Return [x, y] of the center of cell containing provided text 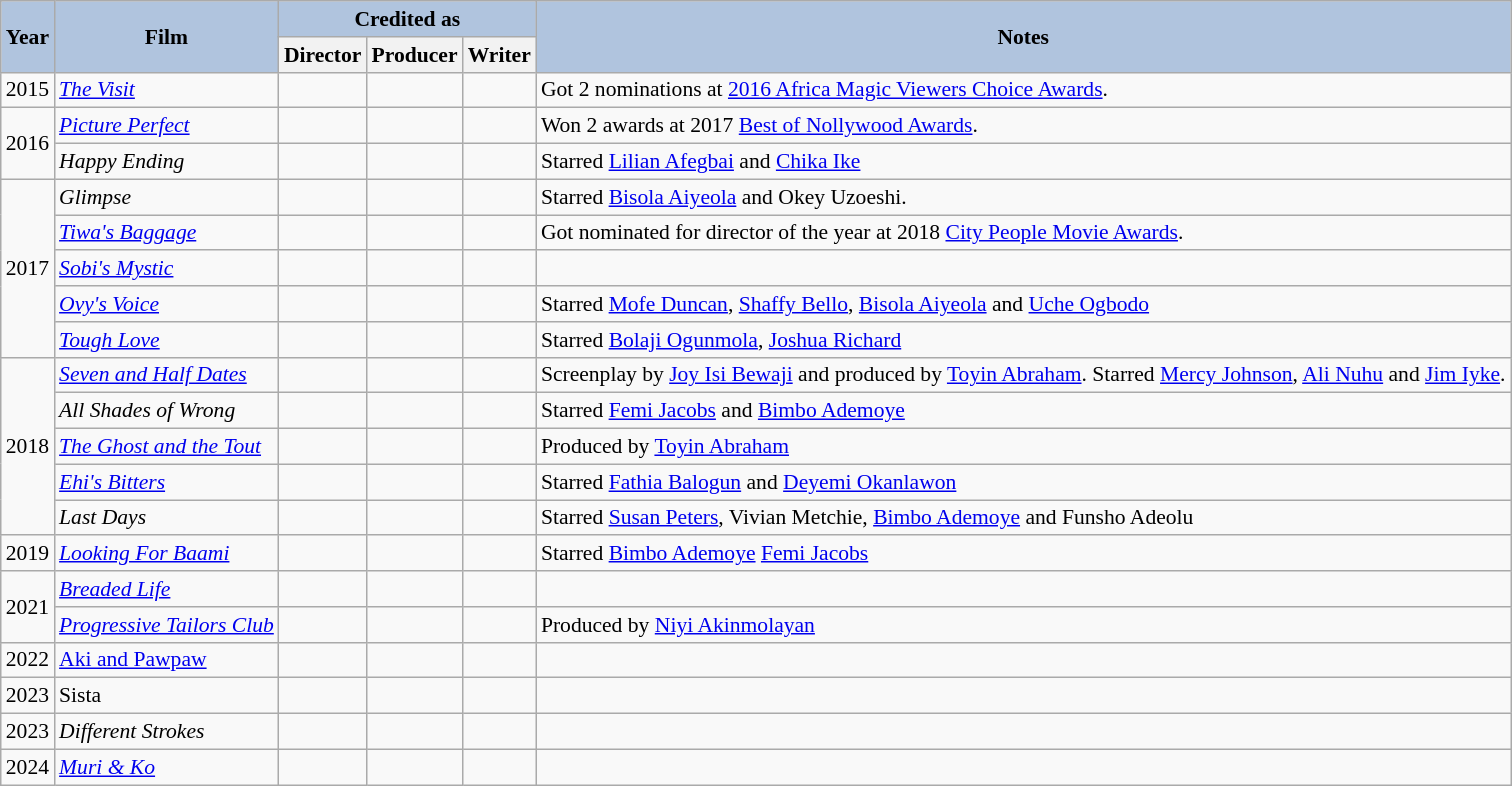
Got nominated for director of the year at 2018 City People Movie Awards. [1024, 233]
2022 [28, 660]
2016 [28, 144]
Director [323, 55]
Seven and Half Dates [166, 375]
Producer [414, 55]
Tiwa's Baggage [166, 233]
Starred Femi Jacobs and Bimbo Ademoye [1024, 411]
Credited as [408, 19]
2015 [28, 90]
Sista [166, 696]
Last Days [166, 518]
Year [28, 36]
Tough Love [166, 340]
Glimpse [166, 197]
2024 [28, 767]
Ovy's Voice [166, 304]
Starred Bisola Aiyeola and Okey Uzoeshi. [1024, 197]
The Visit [166, 90]
All Shades of Wrong [166, 411]
Different Strokes [166, 732]
Muri & Ko [166, 767]
2021 [28, 606]
Film [166, 36]
Breaded Life [166, 589]
Screenplay by Joy Isi Bewaji and produced by Toyin Abraham. Starred Mercy Johnson, Ali Nuhu and Jim Iyke. [1024, 375]
Starred Susan Peters, Vivian Metchie, Bimbo Ademoye and Funsho Adeolu [1024, 518]
2017 [28, 268]
Happy Ending [166, 162]
Won 2 awards at 2017 Best of Nollywood Awards. [1024, 126]
Looking For Baami [166, 554]
Ehi's Bitters [166, 482]
Sobi's Mystic [166, 269]
Aki and Pawpaw [166, 660]
The Ghost and the Tout [166, 447]
Got 2 nominations at 2016 Africa Magic Viewers Choice Awards. [1024, 90]
2018 [28, 446]
Starred Lilian Afegbai and Chika Ike [1024, 162]
Starred Bimbo Ademoye Femi Jacobs [1024, 554]
Produced by Toyin Abraham [1024, 447]
Starred Mofe Duncan, Shaffy Bello, Bisola Aiyeola and Uche Ogbodo [1024, 304]
Writer [500, 55]
Notes [1024, 36]
Picture Perfect [166, 126]
2019 [28, 554]
Produced by Niyi Akinmolayan [1024, 625]
Starred Bolaji Ogunmola, Joshua Richard [1024, 340]
Starred Fathia Balogun and Deyemi Okanlawon [1024, 482]
Progressive Tailors Club [166, 625]
